Find where the given text appears and provide that cell's center as (X, Y) coordinate. 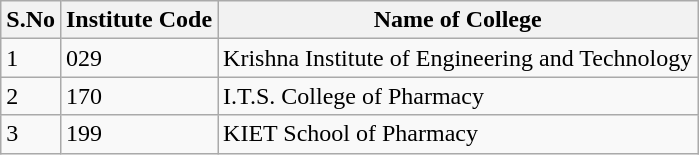
Krishna Institute of Engineering and Technology (458, 58)
Institute Code (138, 20)
I.T.S. College of Pharmacy (458, 96)
170 (138, 96)
1 (31, 58)
3 (31, 134)
S.No (31, 20)
199 (138, 134)
KIET School of Pharmacy (458, 134)
Name of College (458, 20)
2 (31, 96)
029 (138, 58)
